Identify which cell holds the provided text, then report its [X, Y] central coordinate. 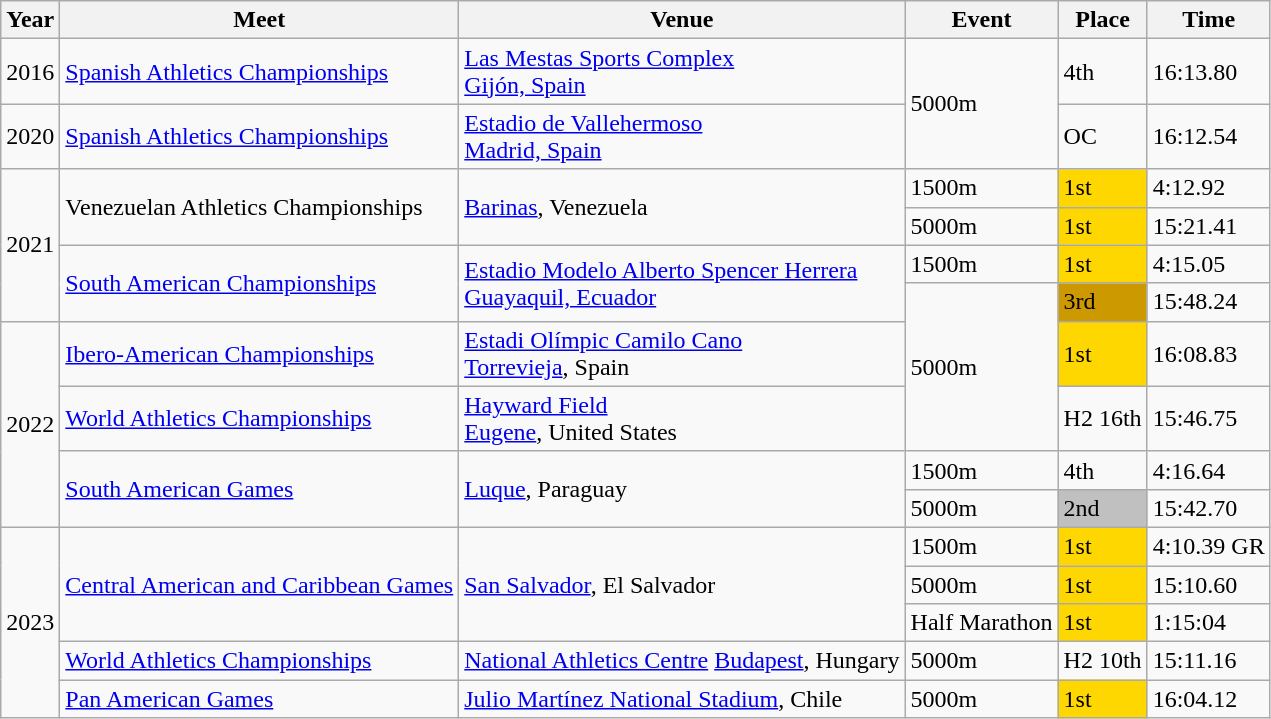
Place [1102, 20]
4:12.92 [1208, 188]
Estadio de VallehermosoMadrid, Spain [682, 136]
16:04.12 [1208, 699]
Julio Martínez National Stadium, Chile [682, 699]
Las Mestas Sports ComplexGijón, Spain [682, 72]
Luque, Paraguay [682, 489]
2016 [30, 72]
Half Marathon [982, 623]
Central American and Caribbean Games [260, 584]
2nd [1102, 508]
16:13.80 [1208, 72]
National Athletics Centre Budapest, Hungary [682, 661]
South American Games [260, 489]
Meet [260, 20]
15:42.70 [1208, 508]
South American Championships [260, 283]
15:10.60 [1208, 585]
2023 [30, 622]
Venezuelan Athletics Championships [260, 207]
15:48.24 [1208, 302]
OC [1102, 136]
2021 [30, 245]
15:21.41 [1208, 226]
Estadi Olímpic Camilo CanoTorrevieja, Spain [682, 354]
San Salvador, El Salvador [682, 584]
4:10.39 GR [1208, 546]
Year [30, 20]
16:12.54 [1208, 136]
16:08.83 [1208, 354]
Pan American Games [260, 699]
2020 [30, 136]
H2 16th [1102, 418]
15:11.16 [1208, 661]
Event [982, 20]
1:15:04 [1208, 623]
Barinas, Venezuela [682, 207]
4:16.64 [1208, 470]
3rd [1102, 302]
Estadio Modelo Alberto Spencer HerreraGuayaquil, Ecuador [682, 283]
Venue [682, 20]
15:46.75 [1208, 418]
Ibero-American Championships [260, 354]
Hayward FieldEugene, United States [682, 418]
4:15.05 [1208, 264]
2022 [30, 424]
H2 10th [1102, 661]
Time [1208, 20]
